Locate the cell with the specified text and output its (x, y) center coordinate. 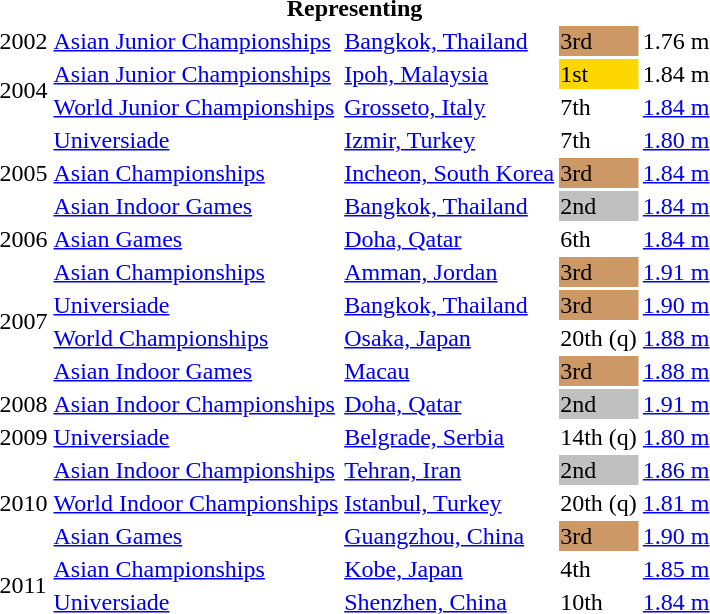
World Championships (196, 338)
Incheon, South Korea (450, 173)
Izmir, Turkey (450, 140)
14th (q) (599, 437)
4th (599, 569)
Amman, Jordan (450, 272)
Istanbul, Turkey (450, 503)
Grosseto, Italy (450, 107)
Kobe, Japan (450, 569)
Tehran, Iran (450, 470)
Osaka, Japan (450, 338)
Ipoh, Malaysia (450, 74)
6th (599, 239)
Macau (450, 371)
1st (599, 74)
Guangzhou, China (450, 536)
Belgrade, Serbia (450, 437)
World Junior Championships (196, 107)
World Indoor Championships (196, 503)
